Identify which cell holds the provided text, then report its (X, Y) central coordinate. 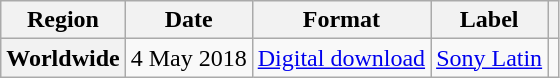
Format (341, 20)
Region (63, 20)
Worldwide (63, 58)
Digital download (341, 58)
Sony Latin (490, 58)
4 May 2018 (188, 58)
Date (188, 20)
Label (490, 20)
